Output the (X, Y) coordinate of the center of the cell containing the given text.  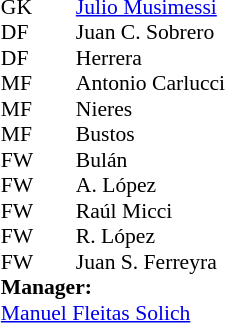
Raúl Micci (150, 211)
Nieres (150, 109)
Bustos (150, 135)
Juan S. Ferreyra (150, 262)
Juan C. Sobrero (150, 33)
Bulán (150, 160)
Manager: (113, 287)
A. López (150, 185)
Herrera (150, 58)
R. López (150, 237)
Antonio Carlucci (150, 83)
